For the text-containing cell, return its midpoint in [x, y] coordinate format. 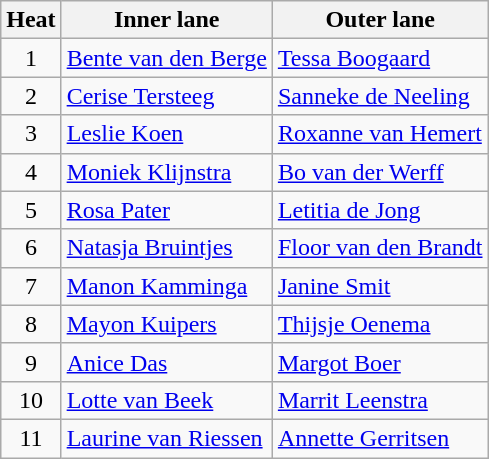
Rosa Pater [166, 210]
Natasja Bruintjes [166, 248]
10 [31, 400]
Bente van den Berge [166, 58]
Cerise Tersteeg [166, 96]
4 [31, 172]
Lotte van Beek [166, 400]
11 [31, 438]
Moniek Klijnstra [166, 172]
Marrit Leenstra [380, 400]
Floor van den Brandt [380, 248]
Anice Das [166, 362]
Janine Smit [380, 286]
Leslie Koen [166, 134]
Inner lane [166, 20]
Annette Gerritsen [380, 438]
6 [31, 248]
9 [31, 362]
Thijsje Oenema [380, 324]
7 [31, 286]
Outer lane [380, 20]
5 [31, 210]
Roxanne van Hemert [380, 134]
2 [31, 96]
Bo van der Werff [380, 172]
Laurine van Riessen [166, 438]
1 [31, 58]
Manon Kamminga [166, 286]
Sanneke de Neeling [380, 96]
Margot Boer [380, 362]
Letitia de Jong [380, 210]
Mayon Kuipers [166, 324]
Heat [31, 20]
Tessa Boogaard [380, 58]
3 [31, 134]
8 [31, 324]
